Output the [X, Y] coordinate of the center of the cell containing the given text.  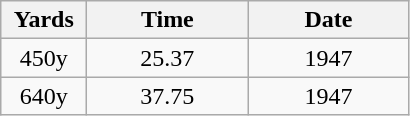
Time [168, 20]
Date [328, 20]
25.37 [168, 58]
Yards [44, 20]
37.75 [168, 96]
640y [44, 96]
450y [44, 58]
